Return the (X, Y) coordinate for the center point of the cell that contains the specified text.  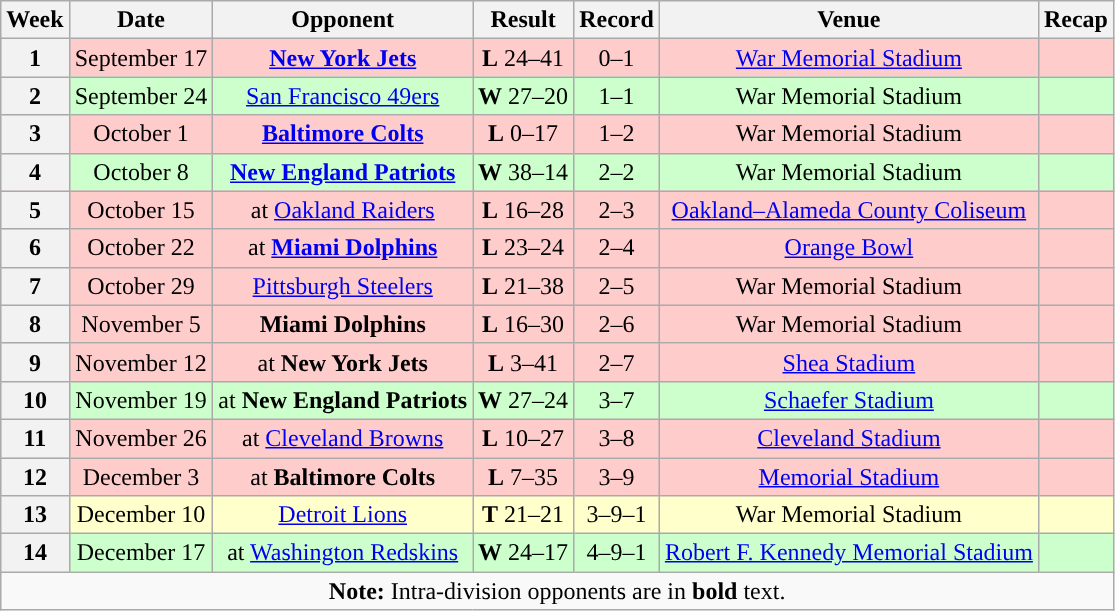
Robert F. Kennedy Memorial Stadium (848, 553)
8 (35, 324)
W 38–14 (524, 172)
October 22 (141, 248)
Date (141, 20)
3–8 (617, 438)
2–3 (617, 210)
4 (35, 172)
3–9 (617, 477)
November 5 (141, 324)
L 21–38 (524, 286)
September 17 (141, 58)
October 1 (141, 134)
12 (35, 477)
December 10 (141, 515)
November 12 (141, 362)
W 27–20 (524, 96)
10 (35, 400)
Week (35, 20)
September 24 (141, 96)
L 10–27 (524, 438)
11 (35, 438)
6 (35, 248)
3 (35, 134)
L 24–41 (524, 58)
Record (617, 20)
Shea Stadium (848, 362)
5 (35, 210)
New England Patriots (343, 172)
3–9–1 (617, 515)
at Miami Dolphins (343, 248)
Miami Dolphins (343, 324)
4–9–1 (617, 553)
W 27–24 (524, 400)
3–7 (617, 400)
October 29 (141, 286)
Venue (848, 20)
L 3–41 (524, 362)
L 7–35 (524, 477)
at Washington Redskins (343, 553)
2 (35, 96)
at Cleveland Browns (343, 438)
Opponent (343, 20)
W 24–17 (524, 553)
L 0–17 (524, 134)
November 26 (141, 438)
0–1 (617, 58)
November 19 (141, 400)
1–1 (617, 96)
Recap (1076, 20)
at Baltimore Colts (343, 477)
9 (35, 362)
Schaefer Stadium (848, 400)
Cleveland Stadium (848, 438)
L 16–30 (524, 324)
13 (35, 515)
Orange Bowl (848, 248)
2–2 (617, 172)
Baltimore Colts (343, 134)
Memorial Stadium (848, 477)
L 16–28 (524, 210)
Pittsburgh Steelers (343, 286)
1–2 (617, 134)
at New England Patriots (343, 400)
14 (35, 553)
T 21–21 (524, 515)
New York Jets (343, 58)
San Francisco 49ers (343, 96)
October 8 (141, 172)
Oakland–Alameda County Coliseum (848, 210)
December 3 (141, 477)
2–7 (617, 362)
2–4 (617, 248)
1 (35, 58)
2–5 (617, 286)
2–6 (617, 324)
October 15 (141, 210)
at New York Jets (343, 362)
Detroit Lions (343, 515)
L 23–24 (524, 248)
Note: Intra-division opponents are in bold text. (558, 591)
at Oakland Raiders (343, 210)
Result (524, 20)
December 17 (141, 553)
7 (35, 286)
